Identify which cell holds the provided text, then report its [x, y] central coordinate. 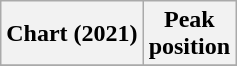
Peakposition [189, 34]
Chart (2021) [72, 34]
